Return the [x, y] coordinate for the center point of the cell that contains the specified text.  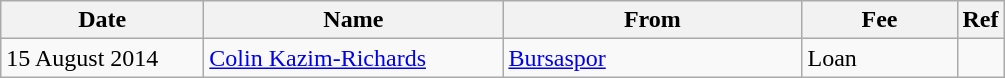
From [652, 20]
Name [354, 20]
15 August 2014 [102, 58]
Colin Kazim-Richards [354, 58]
Fee [880, 20]
Date [102, 20]
Bursaspor [652, 58]
Ref [980, 20]
Loan [880, 58]
